Find where the given text appears and provide that cell's center as [x, y] coordinate. 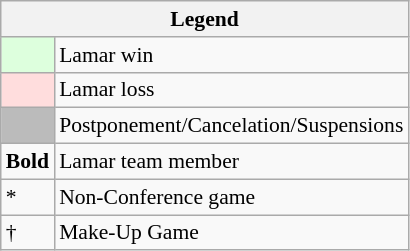
Bold [28, 162]
Lamar loss [231, 90]
† [28, 233]
Legend [205, 19]
Postponement/Cancelation/Suspensions [231, 126]
Lamar team member [231, 162]
* [28, 197]
Lamar win [231, 55]
Non-Conference game [231, 197]
Make-Up Game [231, 233]
